Identify which cell holds the provided text, then report its (x, y) central coordinate. 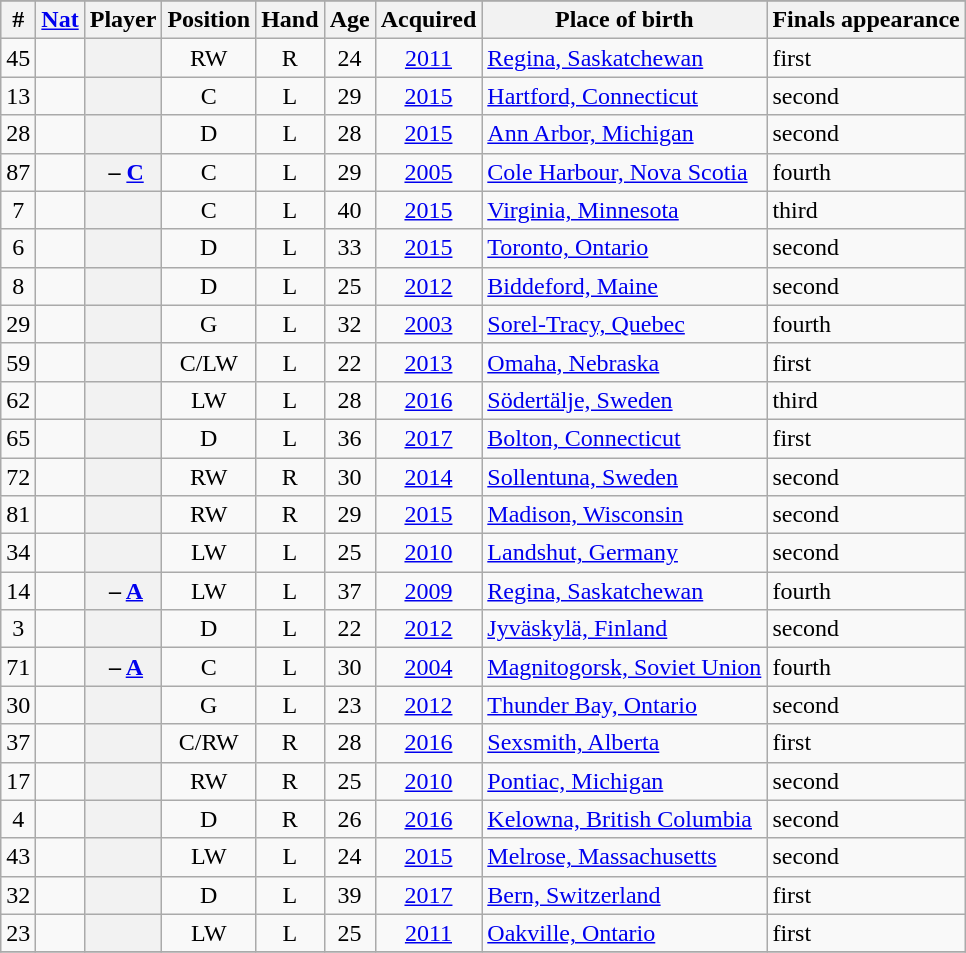
Ann Arbor, Michigan (624, 134)
Player (123, 20)
Hartford, Connecticut (624, 96)
Jyväskylä, Finland (624, 629)
Magnitogorsk, Soviet Union (624, 667)
Södertälje, Sweden (624, 400)
34 (18, 553)
59 (18, 362)
Pontiac, Michigan (624, 781)
7 (18, 210)
Cole Harbour, Nova Scotia (624, 172)
Landshut, Germany (624, 553)
14 (18, 591)
Finals appearance (866, 20)
Place of birth (624, 20)
Virginia, Minnesota (624, 210)
17 (18, 781)
Acquired (428, 20)
Biddeford, Maine (624, 286)
Sollentuna, Sweden (624, 477)
Sorel-Tracy, Quebec (624, 324)
81 (18, 515)
3 (18, 629)
72 (18, 477)
43 (18, 857)
# (18, 20)
2009 (428, 591)
2014 (428, 477)
Position (209, 20)
62 (18, 400)
– C (123, 172)
39 (350, 895)
40 (350, 210)
36 (350, 438)
Omaha, Nebraska (624, 362)
45 (18, 58)
Kelowna, British Columbia (624, 819)
2003 (428, 324)
Oakville, Ontario (624, 933)
6 (18, 248)
8 (18, 286)
Nat (60, 20)
Bern, Switzerland (624, 895)
C/RW (209, 743)
Thunder Bay, Ontario (624, 705)
Melrose, Massachusetts (624, 857)
2005 (428, 172)
65 (18, 438)
Age (350, 20)
Hand (290, 20)
2013 (428, 362)
33 (350, 248)
13 (18, 96)
Madison, Wisconsin (624, 515)
C/LW (209, 362)
87 (18, 172)
Sexsmith, Alberta (624, 743)
2004 (428, 667)
Toronto, Ontario (624, 248)
71 (18, 667)
26 (350, 819)
4 (18, 819)
Bolton, Connecticut (624, 438)
